Detect which cell encompasses the target text, then output its [X, Y] center coordinate. 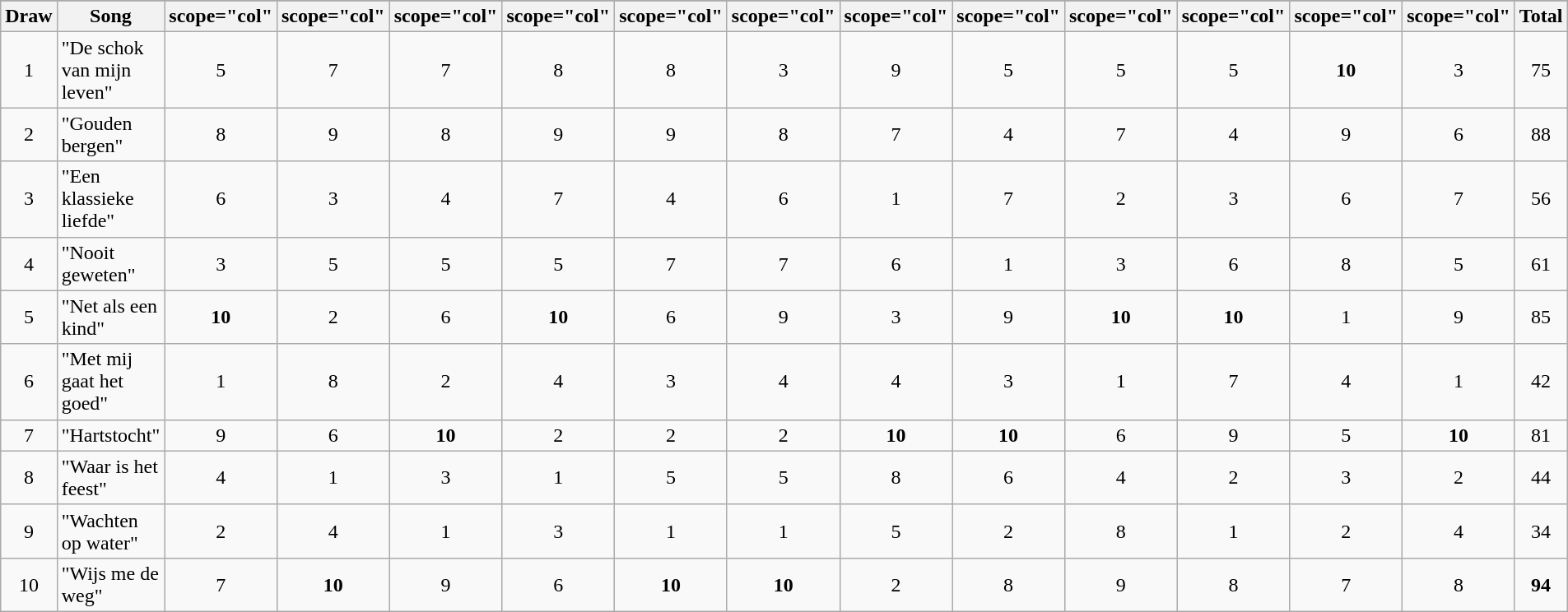
"De schok van mijn leven" [110, 70]
94 [1541, 584]
88 [1541, 135]
61 [1541, 263]
Song [110, 16]
"Waar is het feest" [110, 477]
42 [1541, 382]
56 [1541, 199]
81 [1541, 435]
Total [1541, 16]
44 [1541, 477]
"Gouden bergen" [110, 135]
Draw [29, 16]
"Nooit geweten" [110, 263]
34 [1541, 531]
85 [1541, 318]
"Hartstocht" [110, 435]
"Net als een kind" [110, 318]
"Met mij gaat het goed" [110, 382]
"Wijs me de weg" [110, 584]
75 [1541, 70]
"Wachten op water" [110, 531]
"Een klassieke liefde" [110, 199]
